Output the [x, y] coordinate of the center of the cell containing the given text.  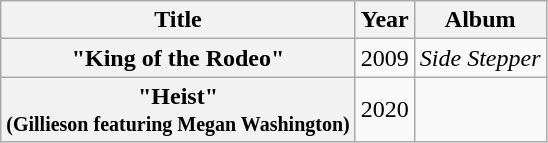
Title [178, 20]
Side Stepper [480, 58]
Year [384, 20]
2009 [384, 58]
Album [480, 20]
"Heist"(Gillieson featuring Megan Washington) [178, 110]
2020 [384, 110]
"King of the Rodeo" [178, 58]
